Locate the cell with the specified text and output its [x, y] center coordinate. 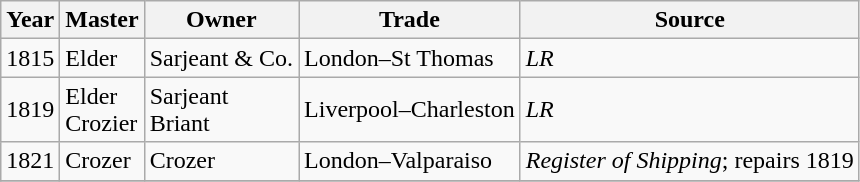
SarjeantBriant [221, 110]
ElderCrozier [102, 110]
Liverpool–Charleston [410, 110]
1815 [30, 58]
Year [30, 20]
London–St Thomas [410, 58]
Elder [102, 58]
Source [690, 20]
1821 [30, 161]
Master [102, 20]
Register of Shipping; repairs 1819 [690, 161]
London–Valparaiso [410, 161]
Sarjeant & Co. [221, 58]
Trade [410, 20]
Owner [221, 20]
1819 [30, 110]
